Return [X, Y] of the center of cell containing provided text 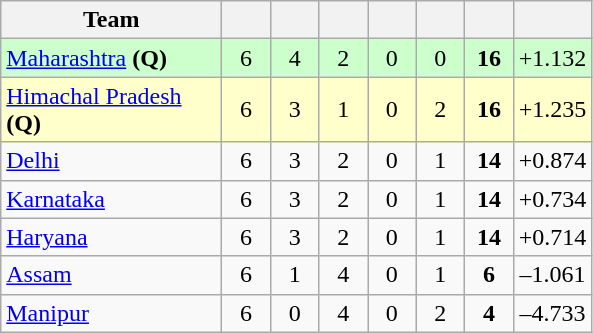
Delhi [112, 161]
–4.733 [552, 313]
+0.714 [552, 237]
+0.874 [552, 161]
Karnataka [112, 199]
Maharashtra (Q) [112, 58]
+1.132 [552, 58]
Himachal Pradesh (Q) [112, 110]
+1.235 [552, 110]
Manipur [112, 313]
–1.061 [552, 275]
Haryana [112, 237]
Assam [112, 275]
+0.734 [552, 199]
Team [112, 20]
